Extract the (x, y) coordinate from the center of the cell holding the provided text.  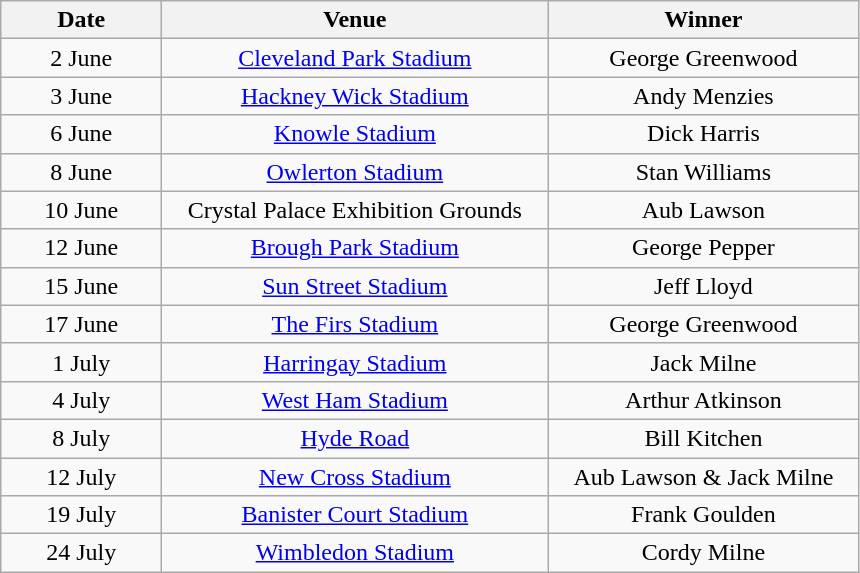
Winner (704, 20)
Arthur Atkinson (704, 400)
Bill Kitchen (704, 438)
Owlerton Stadium (355, 172)
Dick Harris (704, 134)
Brough Park Stadium (355, 248)
Harringay Stadium (355, 362)
Aub Lawson & Jack Milne (704, 477)
12 July (82, 477)
Venue (355, 20)
Andy Menzies (704, 96)
10 June (82, 210)
Banister Court Stadium (355, 515)
19 July (82, 515)
The Firs Stadium (355, 324)
West Ham Stadium (355, 400)
3 June (82, 96)
Wimbledon Stadium (355, 553)
15 June (82, 286)
George Pepper (704, 248)
24 July (82, 553)
1 July (82, 362)
Knowle Stadium (355, 134)
17 June (82, 324)
Date (82, 20)
Cleveland Park Stadium (355, 58)
Hackney Wick Stadium (355, 96)
Aub Lawson (704, 210)
4 July (82, 400)
12 June (82, 248)
Sun Street Stadium (355, 286)
Stan Williams (704, 172)
2 June (82, 58)
New Cross Stadium (355, 477)
Jack Milne (704, 362)
Jeff Lloyd (704, 286)
Crystal Palace Exhibition Grounds (355, 210)
6 June (82, 134)
Hyde Road (355, 438)
8 July (82, 438)
8 June (82, 172)
Frank Goulden (704, 515)
Cordy Milne (704, 553)
